Return (X, Y) of the center of cell containing provided text 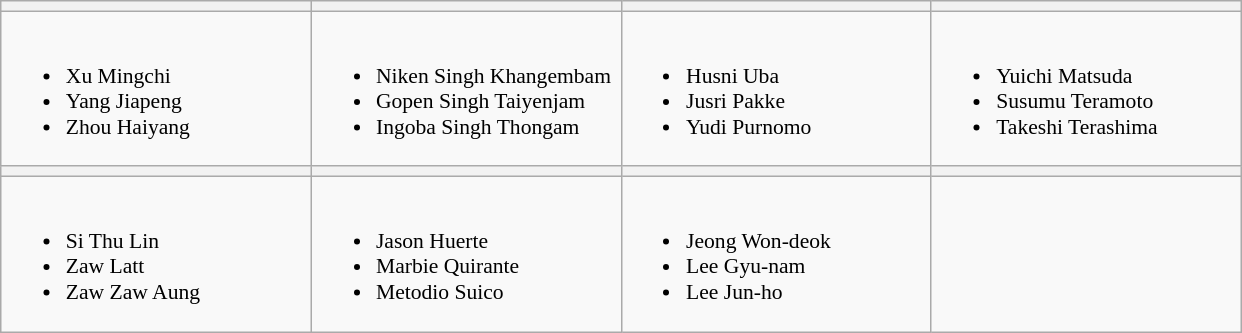
Si Thu LinZaw LattZaw Zaw Aung (156, 254)
Husni UbaJusri PakkeYudi Purnomo (776, 88)
Jeong Won-deokLee Gyu-namLee Jun-ho (776, 254)
Xu MingchiYang JiapengZhou Haiyang (156, 88)
Niken Singh KhangembamGopen Singh TaiyenjamIngoba Singh Thongam (466, 88)
Yuichi MatsudaSusumu TeramotoTakeshi Terashima (1086, 88)
Jason HuerteMarbie QuiranteMetodio Suico (466, 254)
